Detect which cell encompasses the target text, then output its (X, Y) center coordinate. 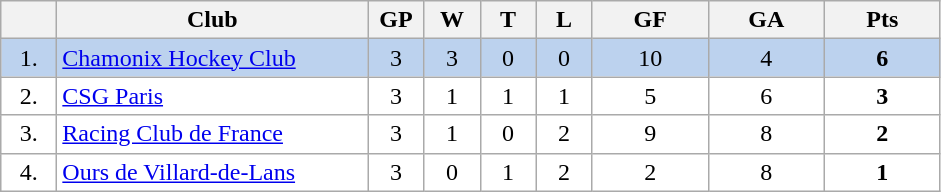
10 (650, 58)
Ours de Villard-de-Lans (212, 172)
Chamonix Hockey Club (212, 58)
CSG Paris (212, 96)
2. (29, 96)
Racing Club de France (212, 134)
T (508, 20)
5 (650, 96)
4. (29, 172)
9 (650, 134)
Pts (882, 20)
3. (29, 134)
GP (396, 20)
L (564, 20)
GF (650, 20)
Club (212, 20)
4 (766, 58)
GA (766, 20)
1. (29, 58)
W (452, 20)
